Detect which cell encompasses the target text, then output its (X, Y) center coordinate. 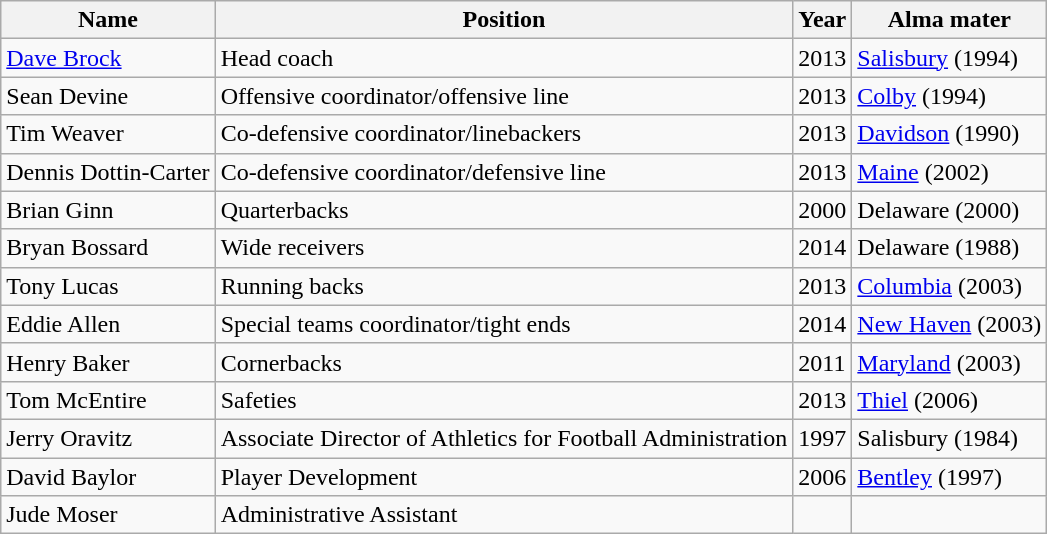
Dave Brock (108, 58)
2011 (822, 362)
Position (504, 20)
Tony Lucas (108, 286)
Salisbury (1984) (950, 438)
Alma mater (950, 20)
Cornerbacks (504, 362)
Delaware (2000) (950, 210)
Quarterbacks (504, 210)
2006 (822, 477)
Colby (1994) (950, 96)
Columbia (2003) (950, 286)
Henry Baker (108, 362)
Sean Devine (108, 96)
Year (822, 20)
Brian Ginn (108, 210)
Special teams coordinator/tight ends (504, 324)
Dennis Dottin-Carter (108, 172)
Running backs (504, 286)
Bentley (1997) (950, 477)
Tim Weaver (108, 134)
Jerry Oravitz (108, 438)
Administrative Assistant (504, 515)
Wide receivers (504, 248)
Maine (2002) (950, 172)
Maryland (2003) (950, 362)
Thiel (2006) (950, 400)
Player Development (504, 477)
Jude Moser (108, 515)
New Haven (2003) (950, 324)
Associate Director of Athletics for Football Administration (504, 438)
Offensive coordinator/offensive line (504, 96)
Eddie Allen (108, 324)
Name (108, 20)
Head coach (504, 58)
David Baylor (108, 477)
Co-defensive coordinator/linebackers (504, 134)
Salisbury (1994) (950, 58)
Co-defensive coordinator/defensive line (504, 172)
Tom McEntire (108, 400)
1997 (822, 438)
2000 (822, 210)
Bryan Bossard (108, 248)
Davidson (1990) (950, 134)
Delaware (1988) (950, 248)
Safeties (504, 400)
